Detect which cell encompasses the target text, then output its (X, Y) center coordinate. 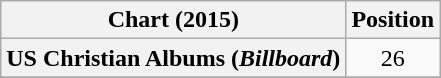
Chart (2015) (174, 20)
Position (393, 20)
26 (393, 58)
US Christian Albums (Billboard) (174, 58)
